Pinpoint the cell where the given text exists, returning its [X, Y] midpoint coordinate. 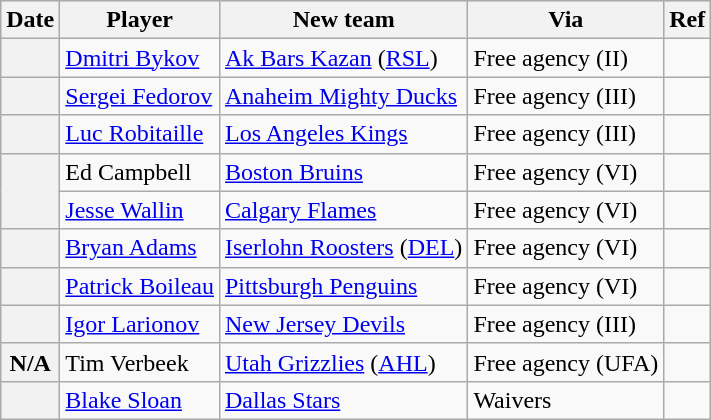
Dallas Stars [343, 400]
Sergei Fedorov [140, 96]
Anaheim Mighty Ducks [343, 96]
Ak Bars Kazan (RSL) [343, 58]
Pittsburgh Penguins [343, 286]
Waivers [566, 400]
Igor Larionov [140, 324]
Luc Robitaille [140, 134]
Date [30, 20]
Boston Bruins [343, 172]
Player [140, 20]
Free agency (UFA) [566, 362]
Blake Sloan [140, 400]
Los Angeles Kings [343, 134]
Calgary Flames [343, 210]
Patrick Boileau [140, 286]
New Jersey Devils [343, 324]
Ed Campbell [140, 172]
Free agency (II) [566, 58]
Via [566, 20]
Tim Verbeek [140, 362]
Iserlohn Roosters (DEL) [343, 248]
Bryan Adams [140, 248]
Ref [688, 20]
New team [343, 20]
Utah Grizzlies (AHL) [343, 362]
Dmitri Bykov [140, 58]
N/A [30, 362]
Jesse Wallin [140, 210]
